Output the (X, Y) coordinate of the center of the cell containing the given text.  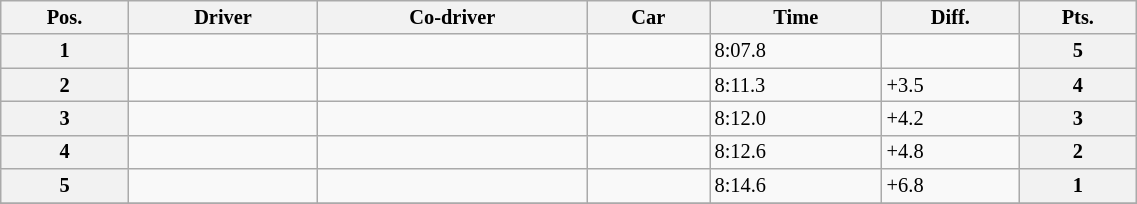
Diff. (950, 17)
Pts. (1078, 17)
8:07.8 (796, 51)
8:14.6 (796, 186)
Car (648, 17)
8:11.3 (796, 85)
+3.5 (950, 85)
Time (796, 17)
+6.8 (950, 186)
+4.2 (950, 118)
+4.8 (950, 152)
Co-driver (452, 17)
8:12.0 (796, 118)
8:12.6 (796, 152)
Driver (223, 17)
Pos. (65, 17)
